Return the (X, Y) coordinate for the center point of the cell that contains the specified text.  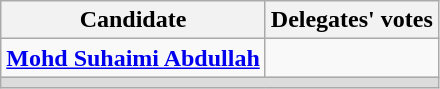
Delegates' votes (352, 20)
Mohd Suhaimi Abdullah (134, 58)
Candidate (134, 20)
